Capture the cell that displays the provided text and extract its (X, Y) central coordinate. 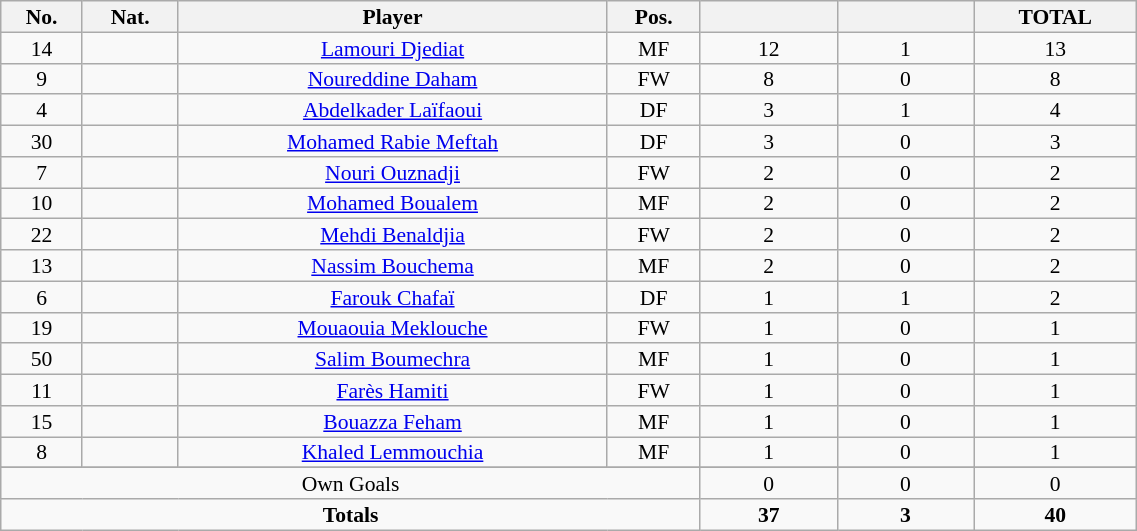
50 (42, 360)
Player (392, 16)
10 (42, 204)
Farès Hamiti (392, 390)
9 (42, 78)
15 (42, 422)
Khaled Lemmouchia (392, 452)
Totals (351, 514)
Bouazza Feham (392, 422)
Abdelkader Laïfaoui (392, 110)
Farouk Chafaï (392, 296)
Noureddine Daham (392, 78)
Lamouri Djediat (392, 48)
22 (42, 234)
12 (768, 48)
Nouri Ouznadji (392, 172)
Pos. (654, 16)
11 (42, 390)
40 (1056, 514)
Mouaouia Meklouche (392, 328)
37 (768, 514)
Mohamed Boualem (392, 204)
30 (42, 142)
Own Goals (351, 484)
No. (42, 16)
Salim Boumechra (392, 360)
14 (42, 48)
19 (42, 328)
7 (42, 172)
Mehdi Benaldjia (392, 234)
6 (42, 296)
Nat. (130, 16)
Mohamed Rabie Meftah (392, 142)
TOTAL (1056, 16)
Nassim Bouchema (392, 266)
